Pinpoint the cell where the given text exists, returning its (X, Y) midpoint coordinate. 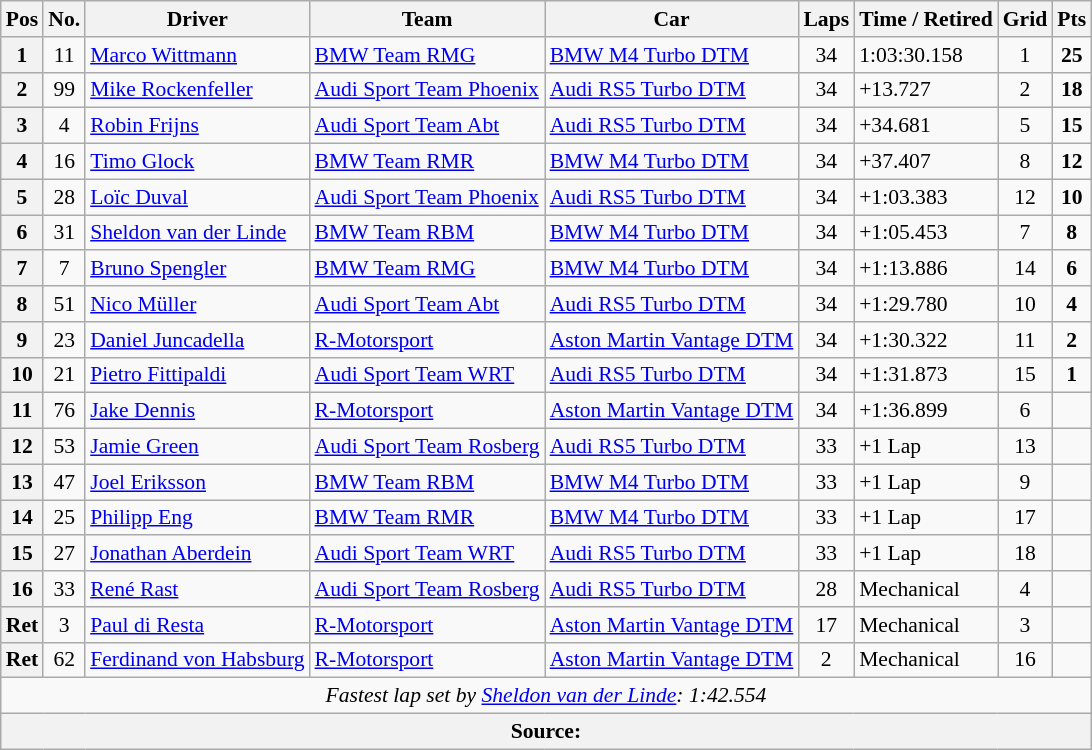
27 (64, 554)
Mike Rockenfeller (197, 90)
+1:30.322 (926, 340)
62 (64, 660)
76 (64, 411)
Bruno Spengler (197, 269)
99 (64, 90)
31 (64, 233)
Marco Wittmann (197, 55)
+1:36.899 (926, 411)
+1:13.886 (926, 269)
51 (64, 304)
Loïc Duval (197, 197)
53 (64, 447)
+34.681 (926, 126)
+37.407 (926, 162)
Source: (546, 732)
21 (64, 375)
Grid (1026, 19)
1:03:30.158 (926, 55)
47 (64, 482)
Time / Retired (926, 19)
Sheldon van der Linde (197, 233)
Nico Müller (197, 304)
+1:05.453 (926, 233)
Timo Glock (197, 162)
Ferdinand von Habsburg (197, 660)
Car (672, 19)
Driver (197, 19)
Fastest lap set by Sheldon van der Linde: 1:42.554 (546, 696)
Pts (1072, 19)
Laps (826, 19)
+1:03.383 (926, 197)
Jake Dennis (197, 411)
Paul di Resta (197, 625)
Pos (22, 19)
+1:31.873 (926, 375)
23 (64, 340)
Daniel Juncadella (197, 340)
Philipp Eng (197, 518)
+13.727 (926, 90)
No. (64, 19)
Team (428, 19)
+1:29.780 (926, 304)
Jonathan Aberdein (197, 554)
Pietro Fittipaldi (197, 375)
René Rast (197, 589)
Joel Eriksson (197, 482)
Robin Frijns (197, 126)
Jamie Green (197, 447)
